Find where the given text appears and provide that cell's center as [X, Y] coordinate. 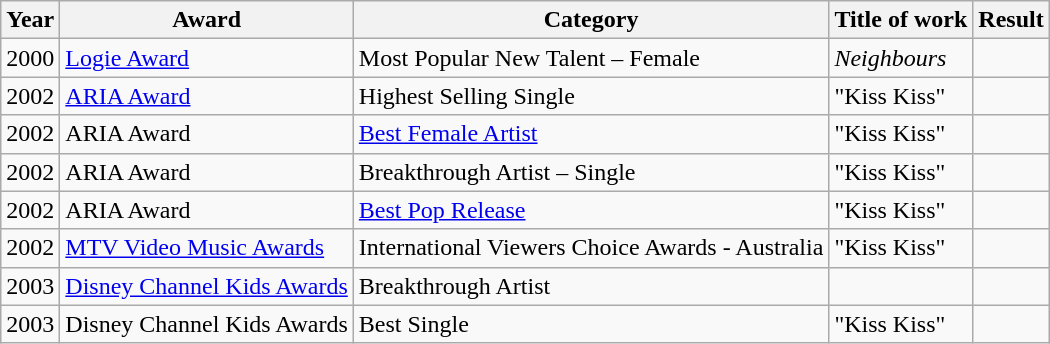
International Viewers Choice Awards - Australia [591, 248]
Breakthrough Artist – Single [591, 172]
Breakthrough Artist [591, 286]
Title of work [901, 20]
Best Female Artist [591, 134]
MTV Video Music Awards [207, 248]
Most Popular New Talent – Female [591, 58]
Best Pop Release [591, 210]
Best Single [591, 324]
Neighbours [901, 58]
Result [1011, 20]
Year [30, 20]
Award [207, 20]
Highest Selling Single [591, 96]
Category [591, 20]
Logie Award [207, 58]
2000 [30, 58]
